Output the [X, Y] coordinate of the center of the cell containing the given text.  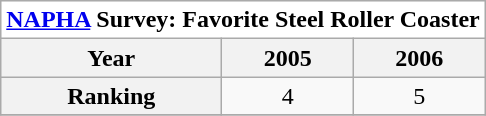
4 [288, 96]
2006 [420, 58]
5 [420, 96]
2005 [288, 58]
Ranking [112, 96]
Year [112, 58]
NAPHA Survey: Favorite Steel Roller Coaster [243, 20]
